Pinpoint the cell where the given text exists, returning its (x, y) midpoint coordinate. 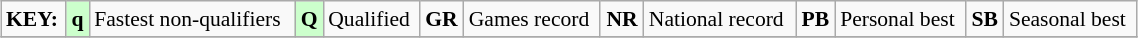
Seasonal best (1070, 19)
Games record (532, 19)
Qualified (371, 19)
Personal best (900, 19)
SB (985, 19)
GR (442, 19)
Fastest non-qualifiers (192, 19)
q (78, 19)
PB (816, 19)
KEY: (34, 19)
National record (720, 19)
Q (309, 19)
NR (622, 19)
